Provide the (X, Y) coordinate of the cell's center where the given text is located.  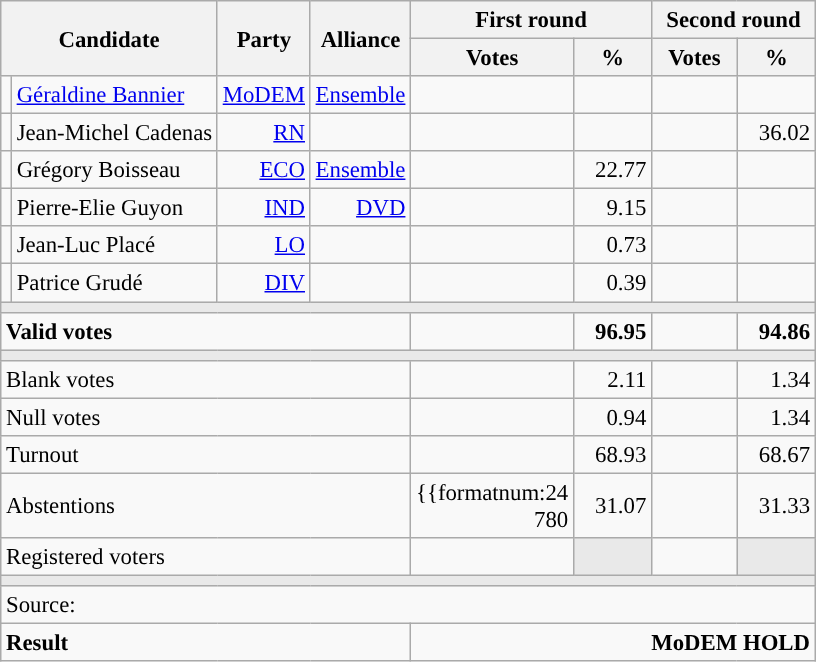
68.67 (776, 455)
68.93 (613, 455)
Null votes (206, 417)
Jean-Michel Cadenas (114, 133)
0.94 (613, 417)
Pierre-Elie Guyon (114, 208)
Party (264, 38)
Result (206, 643)
94.86 (776, 331)
IND (264, 208)
Second round (734, 20)
Turnout (206, 455)
RN (264, 133)
First round (532, 20)
22.77 (613, 170)
DVD (360, 208)
Jean-Luc Placé (114, 245)
Alliance (360, 38)
96.95 (613, 331)
LO (264, 245)
Source: (408, 605)
DIV (264, 283)
{{formatnum:24 780 (492, 506)
2.11 (613, 379)
Blank votes (206, 379)
31.33 (776, 506)
36.02 (776, 133)
Patrice Grudé (114, 283)
31.07 (613, 506)
MoDEM HOLD (614, 643)
Registered voters (206, 557)
0.39 (613, 283)
Grégory Boisseau (114, 170)
Candidate (110, 38)
Valid votes (206, 331)
Géraldine Bannier (114, 95)
MoDEM (264, 95)
Abstentions (206, 506)
9.15 (613, 208)
ECO (264, 170)
0.73 (613, 245)
